Detect which cell encompasses the target text, then output its [X, Y] center coordinate. 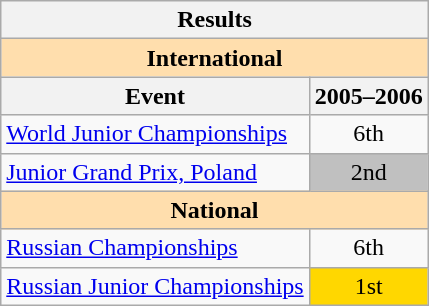
Junior Grand Prix, Poland [155, 172]
Event [155, 96]
National [214, 210]
1st [368, 286]
Russian Junior Championships [155, 286]
Results [214, 20]
2nd [368, 172]
2005–2006 [368, 96]
World Junior Championships [155, 134]
Russian Championships [155, 248]
International [214, 58]
